Find where the given text appears and provide that cell's center as (x, y) coordinate. 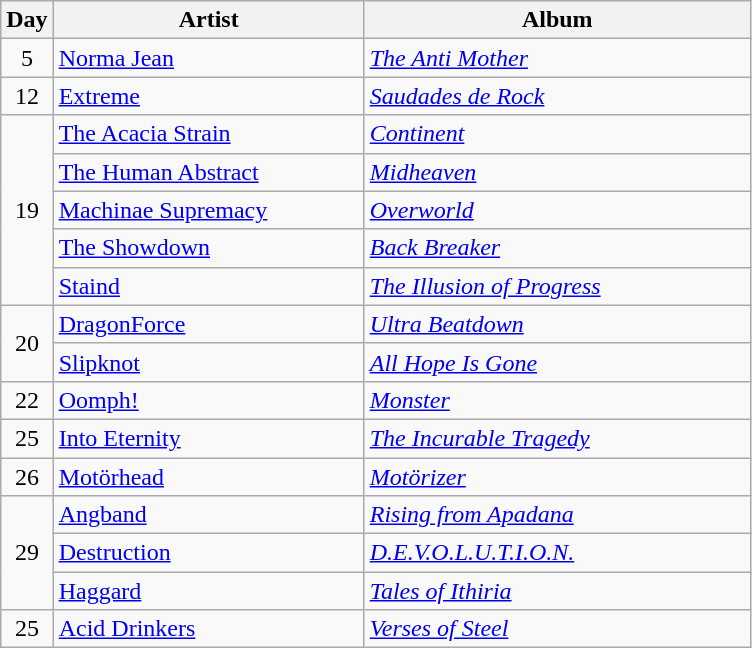
20 (27, 343)
19 (27, 210)
Acid Drinkers (208, 629)
Overworld (557, 210)
29 (27, 553)
22 (27, 400)
Rising from Apadana (557, 515)
Norma Jean (208, 58)
Monster (557, 400)
The Anti Mother (557, 58)
Back Breaker (557, 248)
Slipknot (208, 362)
Ultra Beatdown (557, 324)
26 (27, 477)
The Showdown (208, 248)
Machinae Supremacy (208, 210)
Destruction (208, 553)
Extreme (208, 96)
Oomph! (208, 400)
Verses of Steel (557, 629)
Saudades de Rock (557, 96)
All Hope Is Gone (557, 362)
Artist (208, 20)
Motörhead (208, 477)
Staind (208, 286)
Album (557, 20)
Haggard (208, 591)
Into Eternity (208, 438)
The Acacia Strain (208, 134)
Midheaven (557, 172)
5 (27, 58)
Angband (208, 515)
Tales of Ithiria (557, 591)
The Illusion of Progress (557, 286)
The Human Abstract (208, 172)
DragonForce (208, 324)
Continent (557, 134)
Day (27, 20)
The Incurable Tragedy (557, 438)
Motörizer (557, 477)
12 (27, 96)
D.E.V.O.L.U.T.I.O.N. (557, 553)
